Provide the (x, y) coordinate of the cell's center where the given text is located.  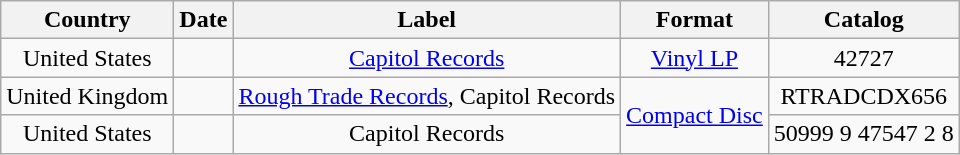
Catalog (864, 20)
United Kingdom (88, 96)
Vinyl LP (695, 58)
RTRADCDX656 (864, 96)
Rough Trade Records, Capitol Records (427, 96)
42727 (864, 58)
Date (204, 20)
Country (88, 20)
Label (427, 20)
Format (695, 20)
Compact Disc (695, 115)
50999 9 47547 2 8 (864, 134)
